Determine the [X, Y] coordinate at the center of the cell enclosing the given text.  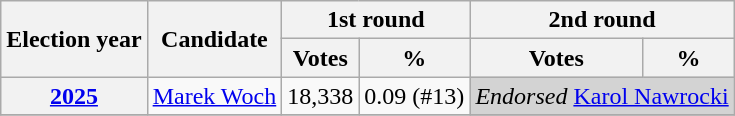
18,338 [320, 96]
0.09 (#13) [414, 96]
Marek Woch [214, 96]
Endorsed Karol Nawrocki [602, 96]
Election year [74, 39]
Candidate [214, 39]
1st round [376, 20]
2nd round [602, 20]
2025 [74, 96]
